Locate the cell with the specified text and output its (X, Y) center coordinate. 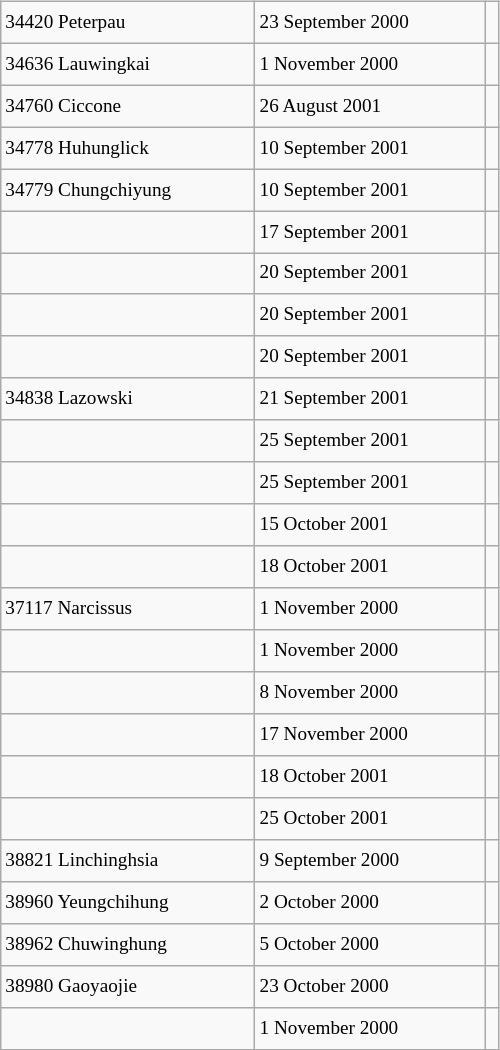
25 October 2001 (370, 819)
37117 Narcissus (128, 609)
8 November 2000 (370, 693)
23 September 2000 (370, 22)
17 November 2000 (370, 735)
34636 Lauwingkai (128, 64)
34420 Peterpau (128, 22)
9 September 2000 (370, 861)
26 August 2001 (370, 106)
5 October 2000 (370, 944)
23 October 2000 (370, 986)
2 October 2000 (370, 902)
34760 Ciccone (128, 106)
15 October 2001 (370, 525)
34838 Lazowski (128, 399)
38962 Chuwinghung (128, 944)
34779 Chungchiyung (128, 190)
38821 Linchinghsia (128, 861)
21 September 2001 (370, 399)
38980 Gaoyaojie (128, 986)
34778 Huhunglick (128, 148)
38960 Yeungchihung (128, 902)
17 September 2001 (370, 232)
